Scan for the cell matching the given text and deliver its [X, Y] coordinate at center. 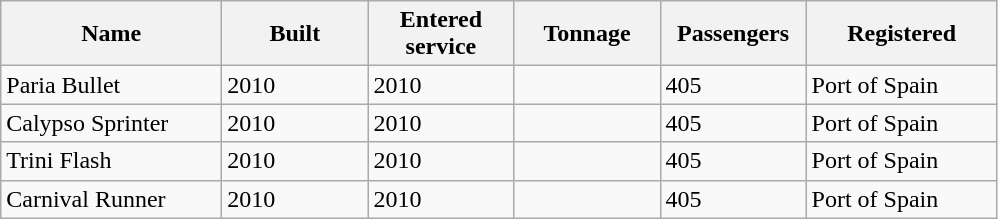
Trini Flash [112, 161]
Passengers [733, 34]
Built [295, 34]
Tonnage [587, 34]
Name [112, 34]
Carnival Runner [112, 199]
Calypso Sprinter [112, 123]
Paria Bullet [112, 85]
Registered [902, 34]
Entered service [441, 34]
